Capture the cell that displays the provided text and extract its (x, y) central coordinate. 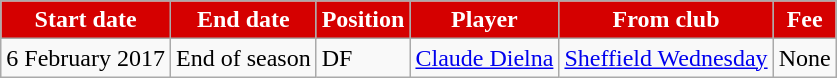
Claude Dielna (484, 58)
6 February 2017 (86, 58)
None (804, 58)
Start date (86, 20)
Fee (804, 20)
Position (363, 20)
DF (363, 58)
Player (484, 20)
End of season (243, 58)
End date (243, 20)
From club (666, 20)
Sheffield Wednesday (666, 58)
